Find where the given text appears and provide that cell's center as (X, Y) coordinate. 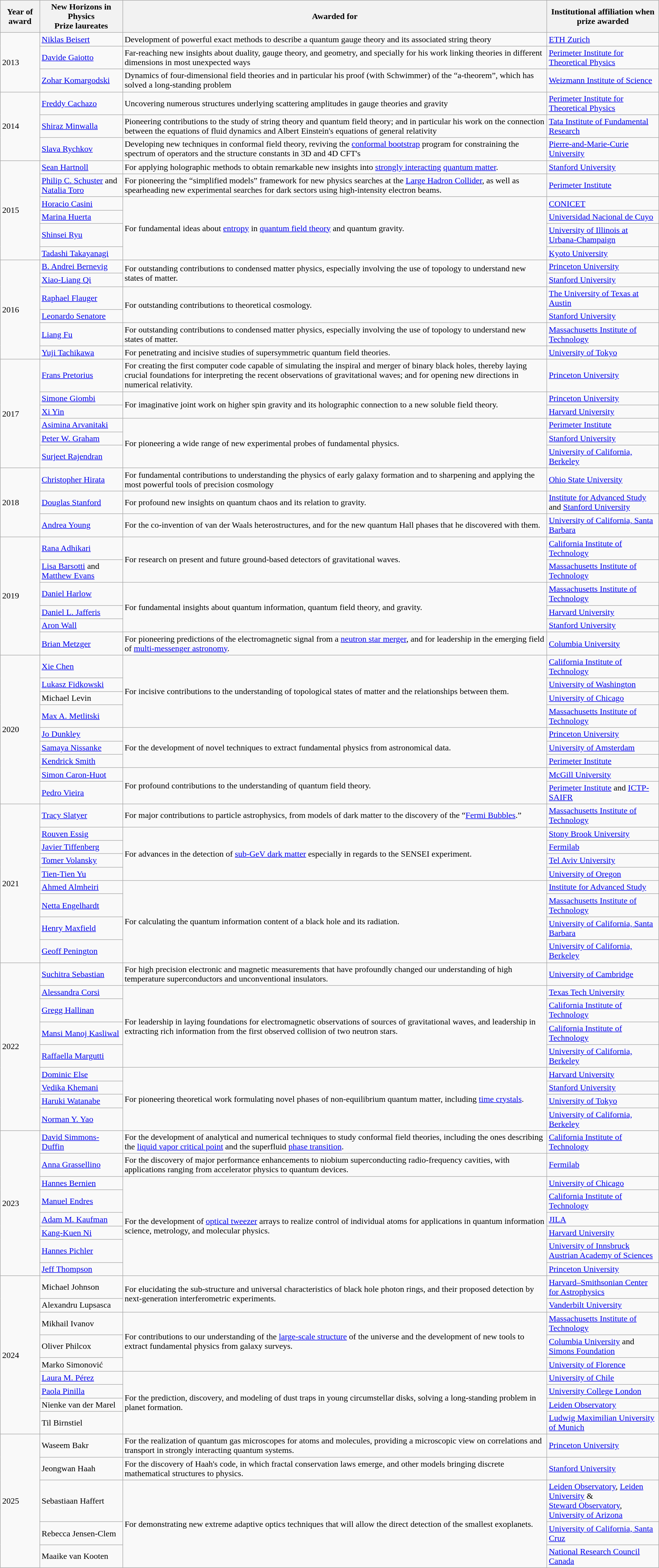
Max A. Metlitski (81, 716)
For profound new insights on quantum chaos and its relation to gravity. (334, 502)
Daniel Harlow (81, 594)
University of Amsterdam (603, 748)
Haruki Watanabe (81, 1101)
For the co-invention of van der Waals heterostructures, and for the new quantum Hall phases that he discovered with them. (334, 525)
For major contributions to particle astrophysics, from models of dark matter to the discovery of the “Fermi Bubbles.” (334, 815)
Sebastiaan Haffert (81, 1501)
McGill University (603, 774)
2013 (20, 62)
Stony Brook University (603, 833)
Slava Rychkov (81, 149)
Freddy Cachazo (81, 103)
Institutional affiliation when prize awarded (603, 17)
New Horizons in Physics Prize laureates (81, 17)
University of Innsbruck Austrian Academy of Sciences (603, 1251)
Paola Pinilla (81, 1391)
Shiraz Minwalla (81, 126)
Marko Simonović (81, 1364)
Zohar Komargodski (81, 80)
Adam M. Kaufman (81, 1219)
Surjeet Rajendran (81, 457)
Columbia University (603, 644)
Tel Aviv University (603, 861)
CONICET (603, 203)
Raphael Flauger (81, 298)
Institute for Advanced Study (603, 887)
Marina Huerta (81, 217)
Year of award (20, 17)
Dynamics of four-dimensional field theories and in particular his proof (with Schwimmer) of the “a-theorem”, which has solved a long-standing problem (334, 80)
Peter W. Graham (81, 438)
Norman Y. Yao (81, 1119)
Manuel Endres (81, 1201)
Til Birnstiel (81, 1423)
Mikhail Ivanov (81, 1323)
Jeff Thompson (81, 1269)
Ludwig Maximilian University of Munich (603, 1423)
For fundamental insights about quantum information, quantum field theory, and gravity. (334, 607)
Ohio State University (603, 479)
2017 (20, 414)
Liang Fu (81, 334)
University of Florence (603, 1364)
For the prediction, discovery, and modeling of dust traps in young circumstellar disks, solving a long-standing problem in planet formation. (334, 1402)
For profound contributions to the understanding of quantum field theory. (334, 786)
Tadashi Takayanagi (81, 253)
Weizmann Institute of Science (603, 80)
Davide Gaiotto (81, 58)
University of California, Santa Cruz (603, 1533)
National Research Council Canada (603, 1556)
Harvard–Smithsonian Center for Astrophysics (603, 1287)
University of Oregon (603, 874)
2015 (20, 210)
2018 (20, 502)
For demonstrating new extreme adaptive optics techniques that will allow the direct detection of the smallest exoplanets. (334, 1524)
David Simmons-Duffin (81, 1142)
Shinsei Ryu (81, 235)
Nienke van der Marel (81, 1405)
2020 (20, 730)
For incisive contributions to the understanding of topological states of matter and the relationships between them. (334, 691)
Kyoto University (603, 253)
2014 (20, 126)
Maaike van Kooten (81, 1556)
Pierre-and-Marie-Curie University (603, 149)
Texas Tech University (603, 992)
For fundamental ideas about entropy in quantum field theory and quantum gravity. (334, 228)
Simone Giombi (81, 398)
Awarded for (334, 17)
For calculating the quantum information content of a black hole and its radiation. (334, 922)
Development of powerful exact methods to describe a quantum gauge theory and its associated string theory (334, 39)
Jo Dunkley (81, 734)
Raffaella Margutti (81, 1056)
Lukasz Fidkowski (81, 685)
Lisa Barsotti and Matthew Evans (81, 571)
Dominic Else (81, 1074)
Leiden Observatory (603, 1405)
Uncovering numerous structures underlying scattering amplitudes in gauge theories and gravity (334, 103)
2025 (20, 1501)
Rebecca Jensen-Clem (81, 1533)
Sean Hartnoll (81, 167)
University of Cambridge (603, 974)
Simon Caron-Huot (81, 774)
For penetrating and incisive studies of supersymmetric quantum field theories. (334, 353)
2016 (20, 310)
Alexandru Lupsasca (81, 1305)
For applying holographic methods to obtain remarkable new insights into strongly interacting quantum matter. (334, 167)
Laura M. Pérez (81, 1378)
Xiao-Liang Qi (81, 280)
Samaya Nissanke (81, 748)
For imaginative joint work on higher spin gravity and its holographic connection to a new soluble field theory. (334, 405)
Frans Pretorius (81, 375)
Columbia University and Simons Foundation (603, 1346)
Universidad Nacional de Cuyo (603, 217)
Leonardo Senatore (81, 316)
ETH Zurich (603, 39)
Netta Engelhardt (81, 906)
Horacio Casini (81, 203)
University of Illinois at Urbana-Champaign (603, 235)
Xi Yin (81, 412)
University College London (603, 1391)
Asimina Arvanitaki (81, 425)
Javier Tiffenberg (81, 847)
Tracy Slatyer (81, 815)
For advances in the detection of sub-GeV dark matter especially in regards to the SENSEI experiment. (334, 853)
Douglas Stanford (81, 502)
Brian Metzger (81, 644)
Geoff Penington (81, 951)
Vedika Khemani (81, 1087)
Ahmed Almheiri (81, 887)
University of Chile (603, 1378)
Pedro Vieira (81, 792)
Niklas Beisert (81, 39)
Michael Johnson (81, 1287)
Tomer Volansky (81, 861)
University of Washington (603, 685)
Rouven Essig (81, 833)
Henry Maxfield (81, 928)
Hannes Pichler (81, 1251)
Mansi Manoj Kasliwal (81, 1033)
For the discovery of Haah's code, in which fractal conservation laws emerge, and other models bringing discrete mathematical structures to physics. (334, 1468)
Michael Levin (81, 698)
For outstanding contributions to theoretical cosmology. (334, 305)
Kang-Kuen Ni (81, 1233)
2023 (20, 1203)
Xie Chen (81, 666)
Aron Wall (81, 626)
Alessandra Corsi (81, 992)
JILA (603, 1219)
Oliver Philcox (81, 1346)
2024 (20, 1355)
Perimeter Institute and ICTP-SAIFR (603, 792)
Kendrick Smith (81, 761)
For the development of novel techniques to extract fundamental physics from astronomical data. (334, 748)
Daniel L. Jafferis (81, 612)
Yuji Tachikawa (81, 353)
The University of Texas at Austin (603, 298)
2022 (20, 1047)
For research on present and future ground-based detectors of gravitational waves. (334, 560)
2019 (20, 596)
Tata Institute of Fundamental Research (603, 126)
Andrea Young (81, 525)
2021 (20, 883)
Rana Adhikari (81, 548)
Waseem Bakr (81, 1446)
Institute for Advanced Study and Stanford University (603, 502)
Leiden Observatory, Leiden University &Steward Observatory, University of Arizona (603, 1501)
Tien-Tien Yu (81, 874)
For pioneering theoretical work formulating novel phases of non-equilibrium quantum matter, including time crystals. (334, 1099)
For pioneering a wide range of new experimental probes of fundamental physics. (334, 443)
B. Andrei Bernevig (81, 267)
Suchitra Sebastian (81, 974)
Hannes Bernien (81, 1183)
Jeongwan Haah (81, 1468)
Philip C. Schuster and Natalia Toro (81, 185)
Gregg Hallinan (81, 1010)
Vanderbilt University (603, 1305)
Anna Grassellino (81, 1165)
Christopher Hirata (81, 479)
